Extract the [X, Y] coordinate from the center of the cell holding the provided text.  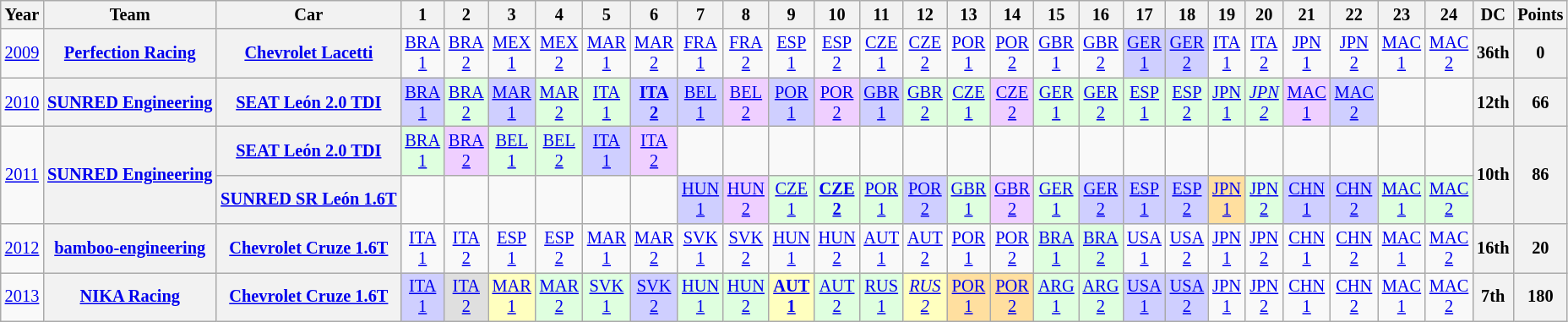
11 [881, 14]
Team [130, 14]
FRA2 [746, 53]
21 [1307, 14]
ARG1 [1056, 297]
9 [792, 14]
12 [925, 14]
0 [1540, 53]
17 [1144, 14]
2012 [22, 248]
ARG2 [1102, 297]
19 [1227, 14]
16 [1102, 14]
14 [1012, 14]
15 [1056, 14]
FRA1 [700, 53]
6 [654, 14]
bamboo-engineering [130, 248]
10th [1493, 174]
36th [1493, 53]
2011 [22, 174]
18 [1187, 14]
5 [607, 14]
MEX2 [559, 53]
2013 [22, 297]
16th [1493, 248]
22 [1354, 14]
180 [1540, 297]
13 [969, 14]
7th [1493, 297]
Points [1540, 14]
2009 [22, 53]
MEX1 [512, 53]
10 [837, 14]
66 [1540, 102]
23 [1402, 14]
SUNRED SR León 1.6T [308, 199]
DC [1493, 14]
1 [422, 14]
3 [512, 14]
7 [700, 14]
Year [22, 14]
4 [559, 14]
Perfection Racing [130, 53]
RUS1 [881, 297]
2010 [22, 102]
Chevrolet Lacetti [308, 53]
2 [466, 14]
RUS2 [925, 297]
86 [1540, 174]
24 [1449, 14]
12th [1493, 102]
Car [308, 14]
NIKA Racing [130, 297]
8 [746, 14]
